From the cell containing the given text, extract its center point as (x, y) coordinate. 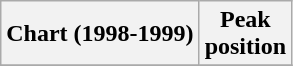
Peakposition (245, 34)
Chart (1998-1999) (100, 34)
